Return the [X, Y] coordinate for the center point of the cell that contains the specified text.  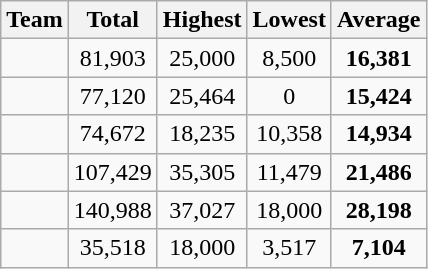
Team [35, 20]
14,934 [378, 134]
25,000 [202, 58]
140,988 [112, 210]
Average [378, 20]
7,104 [378, 248]
0 [289, 96]
35,305 [202, 172]
74,672 [112, 134]
Highest [202, 20]
25,464 [202, 96]
11,479 [289, 172]
18,235 [202, 134]
3,517 [289, 248]
Total [112, 20]
8,500 [289, 58]
35,518 [112, 248]
15,424 [378, 96]
107,429 [112, 172]
28,198 [378, 210]
81,903 [112, 58]
21,486 [378, 172]
37,027 [202, 210]
10,358 [289, 134]
Lowest [289, 20]
77,120 [112, 96]
16,381 [378, 58]
